For the text-containing cell, return its midpoint in [X, Y] coordinate format. 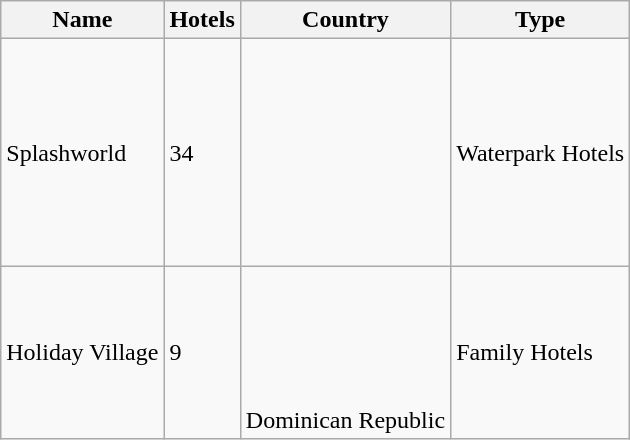
Type [540, 20]
Hotels [202, 20]
Country [345, 20]
9 [202, 352]
Family Hotels [540, 352]
Waterpark Hotels [540, 152]
Name [82, 20]
34 [202, 152]
Holiday Village [82, 352]
Dominican Republic [345, 352]
Splashworld [82, 152]
